Find where the given text appears and provide that cell's center as [X, Y] coordinate. 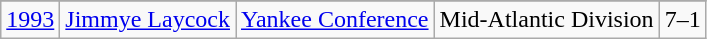
1993 [30, 20]
7–1 [682, 20]
Yankee Conference [336, 20]
Jimmye Laycock [148, 20]
Mid-Atlantic Division [546, 20]
